Locate the cell with the specified text and output its (x, y) center coordinate. 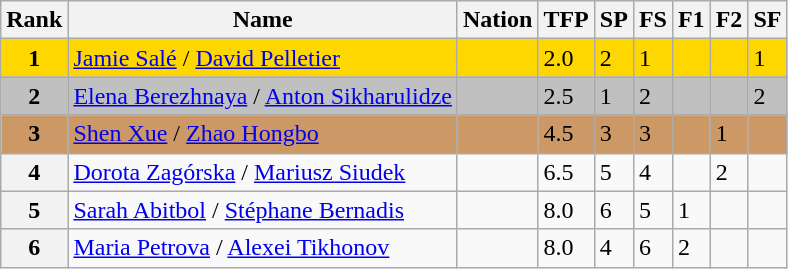
Dorota Zagórska / Mariusz Siudek (263, 172)
Shen Xue / Zhao Hongbo (263, 134)
Name (263, 20)
6.5 (566, 172)
SP (614, 20)
TFP (566, 20)
FS (652, 20)
Nation (497, 20)
F2 (729, 20)
Jamie Salé / David Pelletier (263, 58)
4.5 (566, 134)
Rank (34, 20)
SF (768, 20)
Maria Petrova / Alexei Tikhonov (263, 248)
2.5 (566, 96)
Elena Berezhnaya / Anton Sikharulidze (263, 96)
Sarah Abitbol / Stéphane Bernadis (263, 210)
F1 (691, 20)
2.0 (566, 58)
